Determine the [X, Y] coordinate at the center of the cell enclosing the given text.  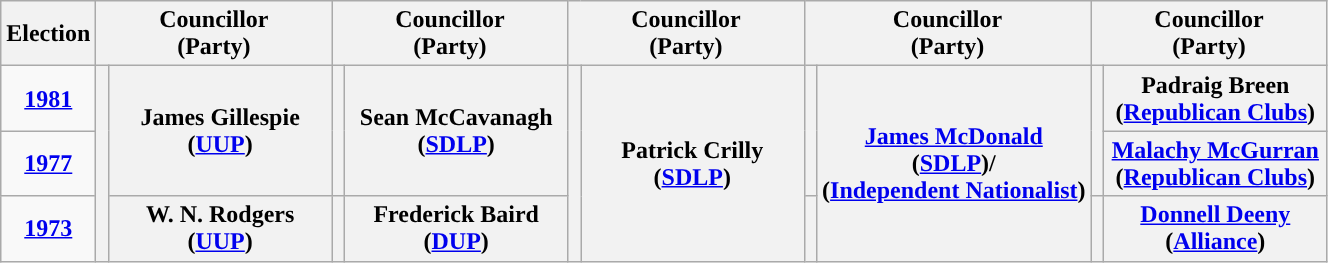
1977 [48, 164]
Patrick Crilly (SDLP) [692, 164]
Sean McCavanagh (SDLP) [456, 131]
Padraig Breen (Republican Clubs) [1216, 98]
Frederick Baird (DUP) [456, 228]
Malachy McGurran (Republican Clubs) [1216, 164]
Election [48, 34]
James McDonald (SDLP)/ (Independent Nationalist) [954, 164]
1981 [48, 98]
Donnell Deeny (Alliance) [1216, 228]
1973 [48, 228]
James Gillespie (UUP) [220, 131]
W. N. Rodgers (UUP) [220, 228]
